Find where the given text appears and provide that cell's center as [X, Y] coordinate. 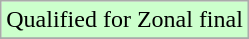
Qualified for Zonal final [125, 20]
